Return the [x, y] coordinate for the center point of the cell that contains the specified text.  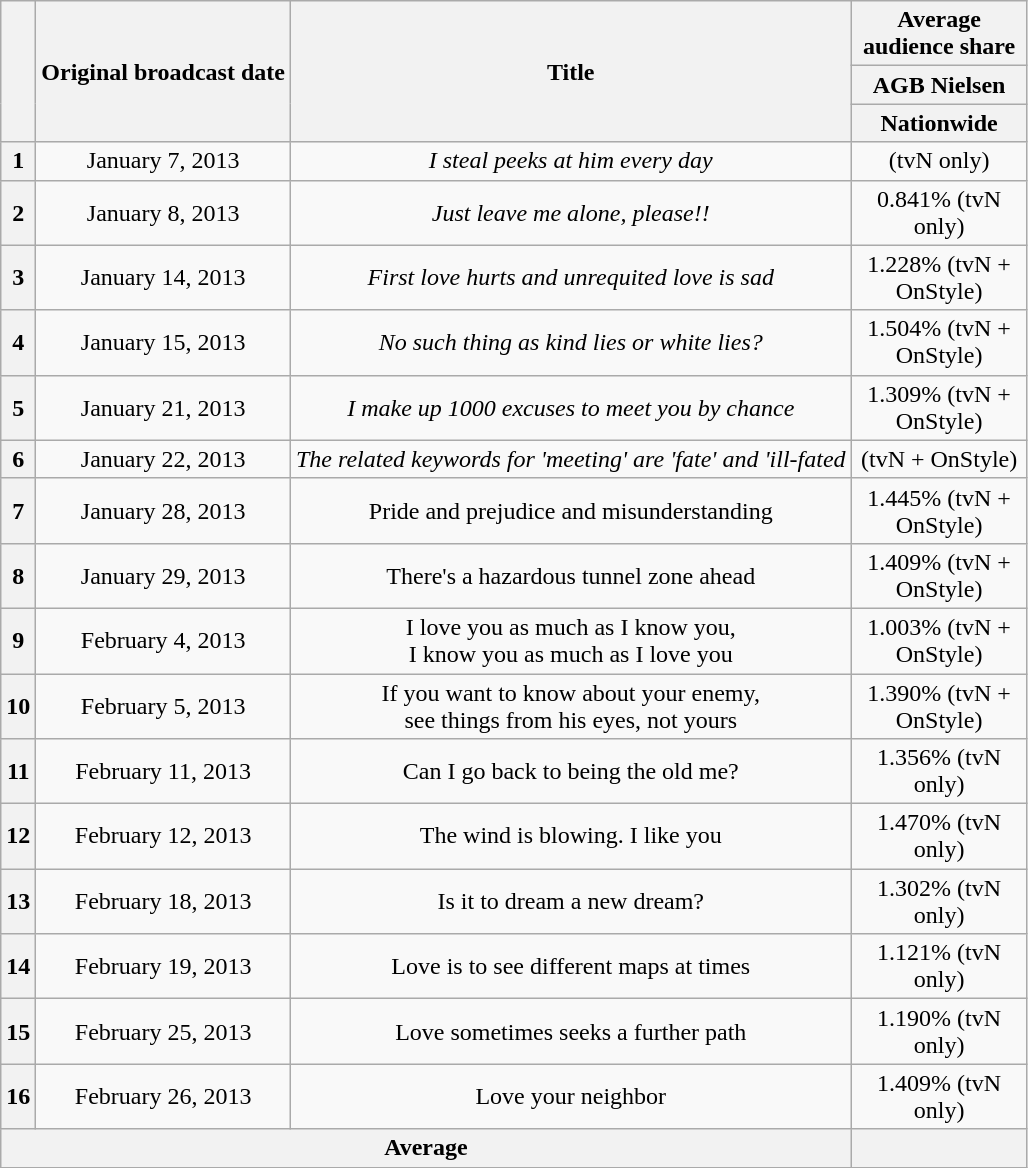
1.190% (tvN only) [939, 1032]
First love hurts and unrequited love is sad [570, 278]
Original broadcast date [164, 72]
Can I go back to being the old me? [570, 772]
January 21, 2013 [164, 408]
February 12, 2013 [164, 836]
February 25, 2013 [164, 1032]
January 22, 2013 [164, 459]
7 [18, 510]
Love your neighbor [570, 1096]
January 8, 2013 [164, 212]
9 [18, 640]
11 [18, 772]
3 [18, 278]
AGB Nielsen [939, 85]
16 [18, 1096]
1.504% (tvN + OnStyle) [939, 342]
No such thing as kind lies or white lies? [570, 342]
1.309% (tvN + OnStyle) [939, 408]
February 19, 2013 [164, 966]
1 [18, 161]
(tvN + OnStyle) [939, 459]
1.003% (tvN + OnStyle) [939, 640]
January 7, 2013 [164, 161]
0.841% (tvN only) [939, 212]
Average [426, 1148]
February 11, 2013 [164, 772]
5 [18, 408]
13 [18, 902]
Is it to dream a new dream? [570, 902]
Love is to see different maps at times [570, 966]
(tvN only) [939, 161]
1.409% (tvN + OnStyle) [939, 576]
January 29, 2013 [164, 576]
February 5, 2013 [164, 706]
1.228% (tvN + OnStyle) [939, 278]
Title [570, 72]
Just leave me alone, please!! [570, 212]
There's a hazardous tunnel zone ahead [570, 576]
10 [18, 706]
12 [18, 836]
If you want to know about your enemy, see things from his eyes, not yours [570, 706]
2 [18, 212]
Average audience share [939, 34]
1.445% (tvN + OnStyle) [939, 510]
4 [18, 342]
February 18, 2013 [164, 902]
1.121% (tvN only) [939, 966]
January 15, 2013 [164, 342]
The related keywords for 'meeting' are 'fate' and 'ill-fated [570, 459]
Pride and prejudice and misunderstanding [570, 510]
15 [18, 1032]
I make up 1000 excuses to meet you by chance [570, 408]
January 28, 2013 [164, 510]
February 4, 2013 [164, 640]
Love sometimes seeks a further path [570, 1032]
1.356% (tvN only) [939, 772]
14 [18, 966]
I steal peeks at him every day [570, 161]
1.302% (tvN only) [939, 902]
Nationwide [939, 123]
January 14, 2013 [164, 278]
8 [18, 576]
1.470% (tvN only) [939, 836]
1.409% (tvN only) [939, 1096]
I love you as much as I know you, I know you as much as I love you [570, 640]
1.390% (tvN + OnStyle) [939, 706]
6 [18, 459]
The wind is blowing. I like you [570, 836]
February 26, 2013 [164, 1096]
